Determine the [X, Y] coordinate at the center of the cell enclosing the given text.  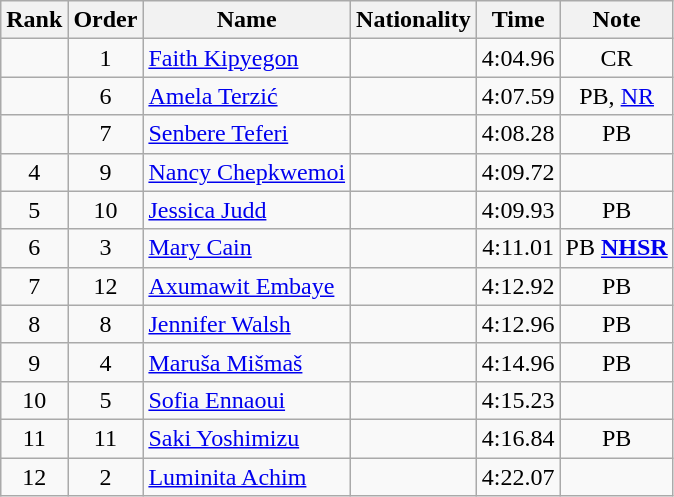
Luminita Achim [247, 477]
4:12.96 [518, 324]
4:09.72 [518, 172]
Name [247, 20]
4:08.28 [518, 134]
Saki Yoshimizu [247, 438]
Jessica Judd [247, 210]
4:14.96 [518, 362]
Jennifer Walsh [247, 324]
4:07.59 [518, 96]
Time [518, 20]
Sofia Ennaoui [247, 400]
PB, NR [616, 96]
1 [106, 58]
CR [616, 58]
Nancy Chepkwemoi [247, 172]
PB NHSR [616, 248]
Nationality [414, 20]
4:09.93 [518, 210]
4:11.01 [518, 248]
4:04.96 [518, 58]
Axumawit Embaye [247, 286]
Mary Cain [247, 248]
4:22.07 [518, 477]
Faith Kipyegon [247, 58]
Note [616, 20]
Maruša Mišmaš [247, 362]
Amela Terzić [247, 96]
2 [106, 477]
3 [106, 248]
Order [106, 20]
Senbere Teferi [247, 134]
Rank [34, 20]
4:15.23 [518, 400]
4:16.84 [518, 438]
4:12.92 [518, 286]
